Provide the [X, Y] coordinate of the cell's center where the given text is located.  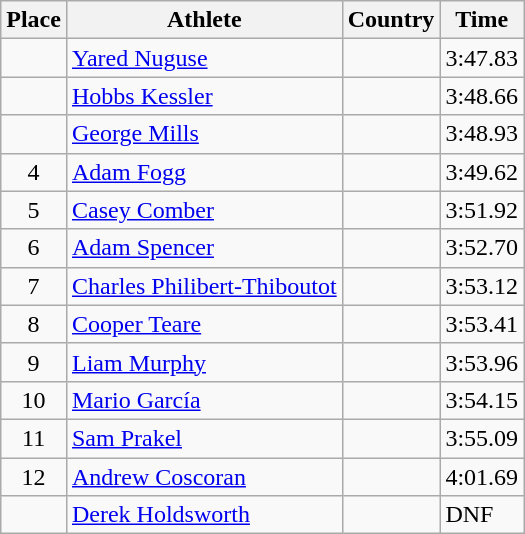
Adam Fogg [204, 172]
3:51.92 [482, 210]
12 [34, 477]
Charles Philibert-Thiboutot [204, 286]
4 [34, 172]
Time [482, 20]
3:52.70 [482, 248]
10 [34, 400]
6 [34, 248]
8 [34, 324]
3:48.66 [482, 96]
Adam Spencer [204, 248]
3:48.93 [482, 134]
5 [34, 210]
3:53.96 [482, 362]
3:53.12 [482, 286]
3:53.41 [482, 324]
Hobbs Kessler [204, 96]
Liam Murphy [204, 362]
Country [391, 20]
Derek Holdsworth [204, 515]
7 [34, 286]
3:54.15 [482, 400]
Cooper Teare [204, 324]
4:01.69 [482, 477]
11 [34, 438]
9 [34, 362]
Mario García [204, 400]
Andrew Coscoran [204, 477]
3:49.62 [482, 172]
DNF [482, 515]
Casey Comber [204, 210]
Yared Nuguse [204, 58]
Athlete [204, 20]
3:55.09 [482, 438]
Place [34, 20]
George Mills [204, 134]
Sam Prakel [204, 438]
3:47.83 [482, 58]
